Extract the (x, y) coordinate from the center of the cell holding the provided text.  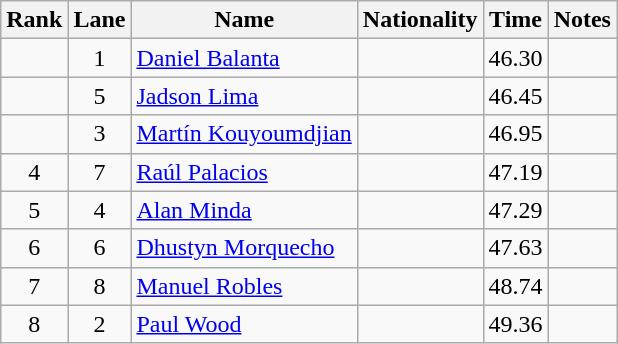
49.36 (516, 324)
Dhustyn Morquecho (244, 248)
48.74 (516, 286)
Martín Kouyoumdjian (244, 134)
Rank (34, 20)
47.29 (516, 210)
46.45 (516, 96)
Paul Wood (244, 324)
1 (100, 58)
46.95 (516, 134)
47.19 (516, 172)
Raúl Palacios (244, 172)
Notes (582, 20)
3 (100, 134)
Lane (100, 20)
Nationality (420, 20)
46.30 (516, 58)
47.63 (516, 248)
2 (100, 324)
Manuel Robles (244, 286)
Alan Minda (244, 210)
Name (244, 20)
Time (516, 20)
Daniel Balanta (244, 58)
Jadson Lima (244, 96)
